Search for the cell housing the specified text and yield its (x, y) center coordinate. 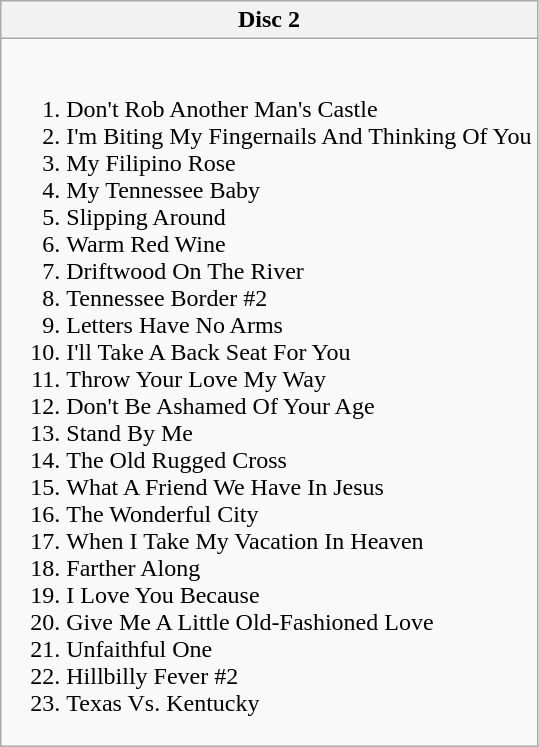
Disc 2 (269, 20)
